Capture the cell that displays the provided text and extract its [x, y] central coordinate. 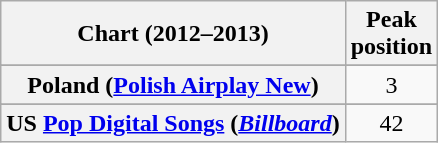
Poland (Polish Airplay New) [173, 85]
Chart (2012–2013) [173, 34]
42 [391, 123]
Peakposition [391, 34]
3 [391, 85]
US Pop Digital Songs (Billboard) [173, 123]
